Return the [X, Y] coordinate for the center point of the cell that contains the specified text.  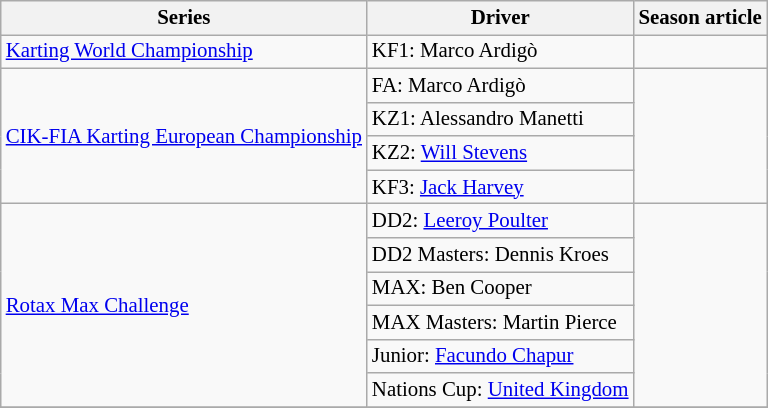
Nations Cup: United Kingdom [500, 390]
DD2 Masters: Dennis Kroes [500, 255]
DD2: Leeroy Poulter [500, 221]
FA: Marco Ardigò [500, 85]
Karting World Championship [184, 51]
Junior: Facundo Chapur [500, 356]
Driver [500, 18]
KZ2: Will Stevens [500, 153]
MAX: Ben Cooper [500, 288]
Rotax Max Challenge [184, 306]
MAX Masters: Martin Pierce [500, 322]
Series [184, 18]
KF1: Marco Ardigò [500, 51]
Season article [700, 18]
KZ1: Alessandro Manetti [500, 119]
CIK-FIA Karting European Championship [184, 136]
KF3: Jack Harvey [500, 187]
